Provide the [x, y] coordinate of the cell's center where the given text is located.  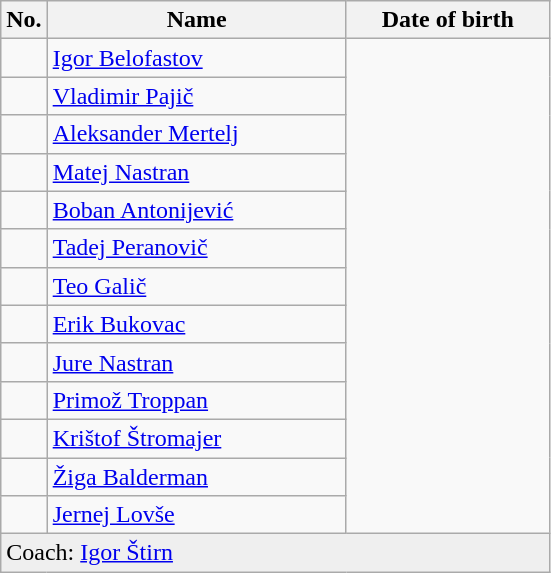
No. [24, 20]
Date of birth [448, 20]
Primož Troppan [196, 400]
Vladimir Pajič [196, 96]
Žiga Balderman [196, 477]
Tadej Peranovič [196, 248]
Matej Nastran [196, 172]
Jure Nastran [196, 362]
Jernej Lovše [196, 515]
Teo Galič [196, 286]
Coach: Igor Štirn [276, 553]
Igor Belofastov [196, 58]
Aleksander Mertelj [196, 134]
Name [196, 20]
Boban Antonijević [196, 210]
Erik Bukovac [196, 324]
Krištof Štromajer [196, 438]
